Return [X, Y] of the center of cell containing provided text 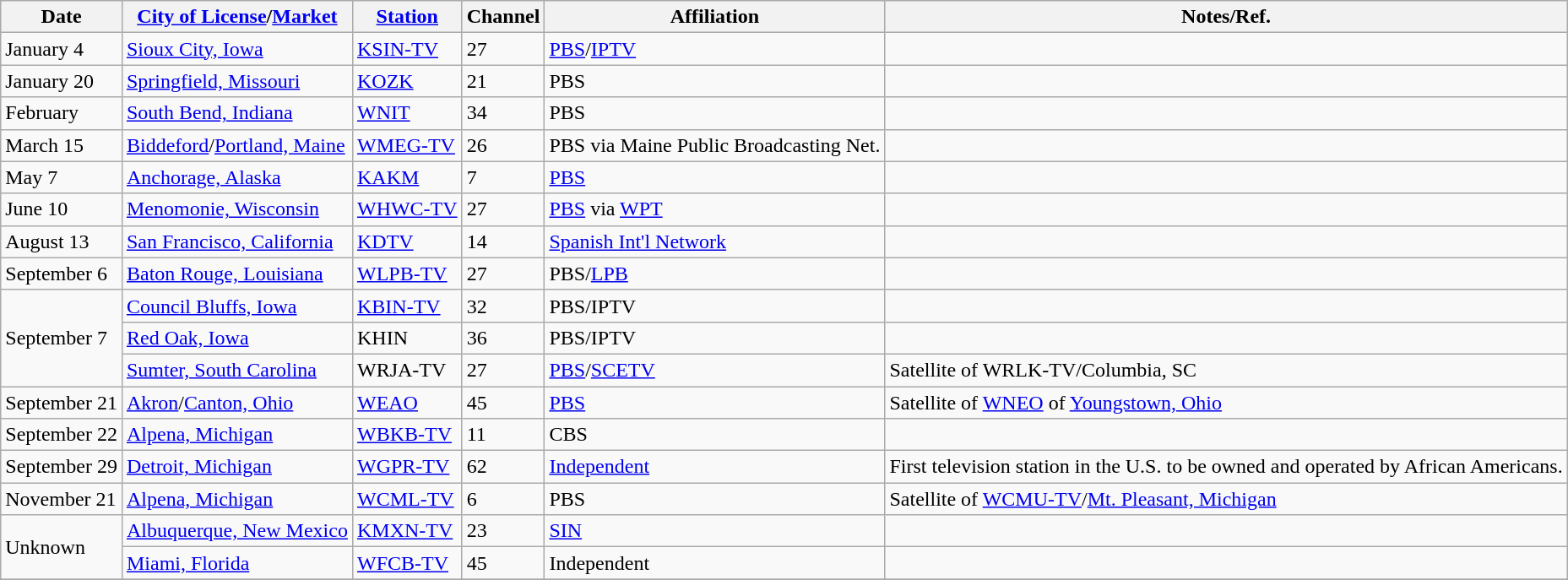
Spanish Int'l Network [714, 241]
Satellite of WCMU-TV/Mt. Pleasant, Michigan [1226, 499]
KAKM [407, 177]
14 [503, 241]
Sumter, South Carolina [236, 370]
Red Oak, Iowa [236, 338]
Channel [503, 17]
Station [407, 17]
Affiliation [714, 17]
Satellite of WRLK-TV/Columbia, SC [1226, 370]
Menomonie, Wisconsin [236, 209]
September 6 [62, 274]
KOZK [407, 81]
WCML-TV [407, 499]
September 29 [62, 467]
June 10 [62, 209]
23 [503, 531]
WBKB-TV [407, 435]
KMXN-TV [407, 531]
WFCB-TV [407, 563]
South Bend, Indiana [236, 113]
SIN [714, 531]
PBS/SCETV [714, 370]
WLPB-TV [407, 274]
Council Bluffs, Iowa [236, 306]
6 [503, 499]
PBS via Maine Public Broadcasting Net. [714, 145]
September 7 [62, 338]
September 22 [62, 435]
February [62, 113]
Albuquerque, New Mexico [236, 531]
August 13 [62, 241]
11 [503, 435]
Akron/Canton, Ohio [236, 403]
Satellite of WNEO of Youngstown, Ohio [1226, 403]
WMEG-TV [407, 145]
March 15 [62, 145]
KHIN [407, 338]
Springfield, Missouri [236, 81]
Miami, Florida [236, 563]
KBIN-TV [407, 306]
PBS/LPB [714, 274]
KDTV [407, 241]
WRJA-TV [407, 370]
PBS via WPT [714, 209]
May 7 [62, 177]
November 21 [62, 499]
City of License/Market [236, 17]
CBS [714, 435]
First television station in the U.S. to be owned and operated by African Americans. [1226, 467]
Sioux City, Iowa [236, 49]
Notes/Ref. [1226, 17]
Biddeford/Portland, Maine [236, 145]
WNIT [407, 113]
21 [503, 81]
Baton Rouge, Louisiana [236, 274]
September 21 [62, 403]
32 [503, 306]
7 [503, 177]
Unknown [62, 547]
WGPR-TV [407, 467]
Detroit, Michigan [236, 467]
26 [503, 145]
Date [62, 17]
Anchorage, Alaska [236, 177]
January 4 [62, 49]
KSIN-TV [407, 49]
January 20 [62, 81]
62 [503, 467]
WEAO [407, 403]
36 [503, 338]
San Francisco, California [236, 241]
34 [503, 113]
WHWC-TV [407, 209]
